Locate the cell with the specified text and output its [x, y] center coordinate. 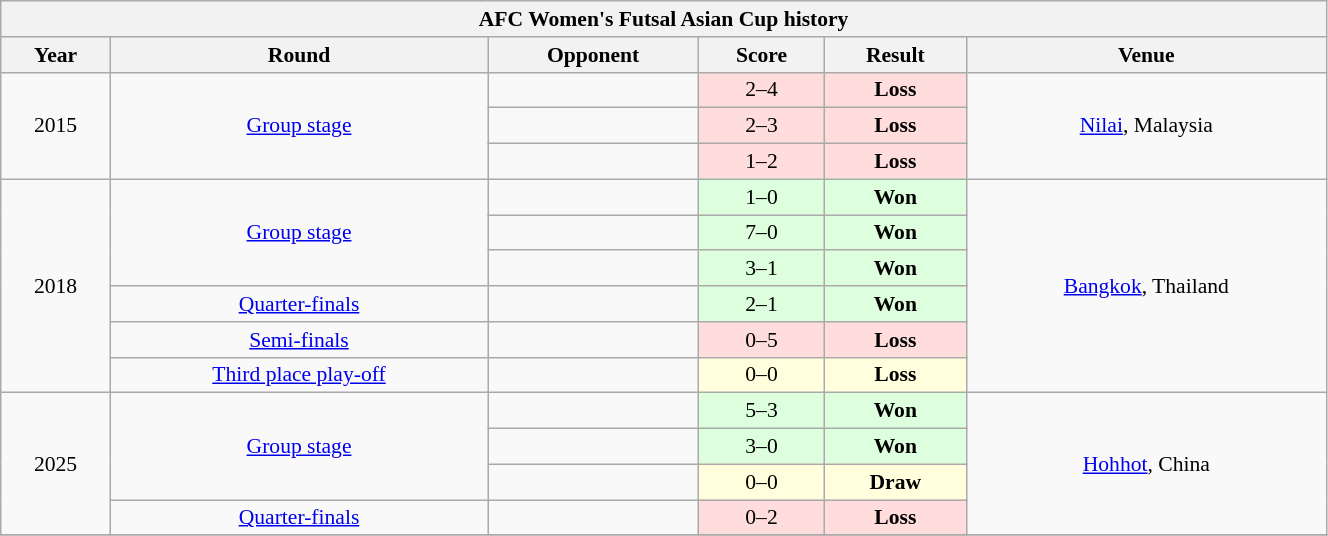
5–3 [761, 411]
Year [56, 55]
Third place play-off [298, 375]
Venue [1146, 55]
2015 [56, 126]
Semi-finals [298, 340]
Nilai, Malaysia [1146, 126]
3–1 [761, 269]
2025 [56, 464]
Hohhot, China [1146, 464]
2–1 [761, 304]
Draw [895, 482]
Round [298, 55]
0–2 [761, 518]
0–5 [761, 340]
2–3 [761, 126]
AFC Women's Futsal Asian Cup history [664, 19]
2018 [56, 286]
Result [895, 55]
7–0 [761, 233]
Score [761, 55]
2–4 [761, 90]
1–0 [761, 197]
1–2 [761, 162]
3–0 [761, 447]
Opponent [594, 55]
Bangkok, Thailand [1146, 286]
